Determine the (X, Y) coordinate at the center of the cell enclosing the given text.  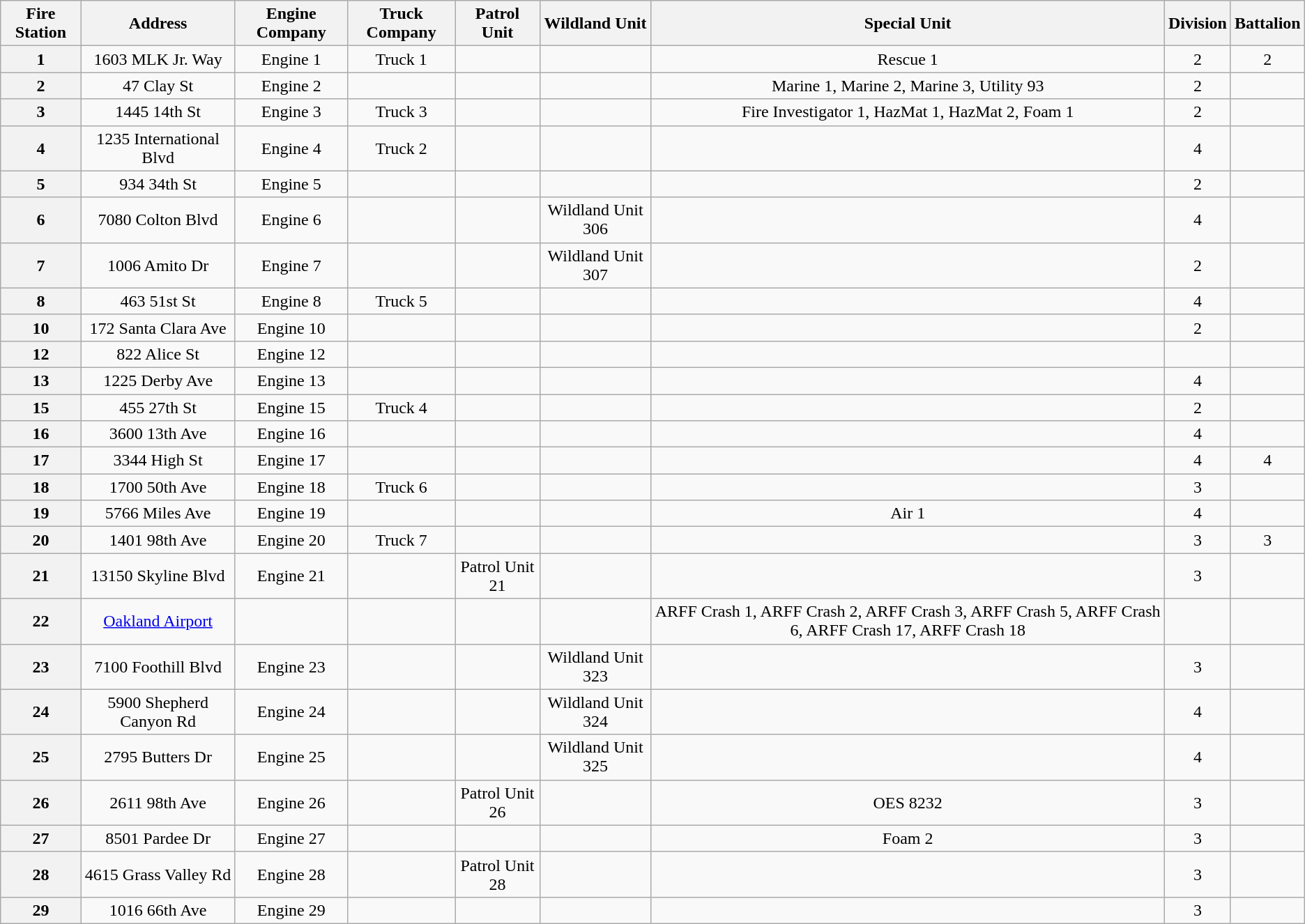
8 (40, 301)
1016 66th Ave (158, 910)
Patrol Unit 26 (498, 803)
Truck 7 (402, 540)
822 Alice St (158, 354)
Wildland Unit (595, 24)
17 (40, 461)
Engine 18 (291, 487)
Truck 6 (402, 487)
OES 8232 (908, 803)
20 (40, 540)
Engine 25 (291, 757)
Patrol Unit (498, 24)
13 (40, 380)
1235 International Blvd (158, 148)
Engine 21 (291, 576)
Patrol Unit 28 (498, 874)
Special Unit (908, 24)
Rescue 1 (908, 59)
10 (40, 328)
7 (40, 265)
Truck Company (402, 24)
23 (40, 666)
1445 14th St (158, 112)
2611 98th Ave (158, 803)
Fire Station (40, 24)
1401 98th Ave (158, 540)
Engine 3 (291, 112)
Battalion (1267, 24)
25 (40, 757)
5900 Shepherd Canyon Rd (158, 712)
Air 1 (908, 514)
Engine 12 (291, 354)
29 (40, 910)
1603 MLK Jr. Way (158, 59)
Truck 5 (402, 301)
Engine 28 (291, 874)
172 Santa Clara Ave (158, 328)
24 (40, 712)
22 (40, 622)
1006 Amito Dr (158, 265)
Engine 7 (291, 265)
Engine 20 (291, 540)
1 (40, 59)
Truck 1 (402, 59)
5766 Miles Ave (158, 514)
19 (40, 514)
Fire Investigator 1, HazMat 1, HazMat 2, Foam 1 (908, 112)
ARFF Crash 1, ARFF Crash 2, ARFF Crash 3, ARFF Crash 5, ARFF Crash 6, ARFF Crash 17, ARFF Crash 18 (908, 622)
7100 Foothill Blvd (158, 666)
Engine 10 (291, 328)
26 (40, 803)
2795 Butters Dr (158, 757)
6 (40, 220)
3344 High St (158, 461)
Marine 1, Marine 2, Marine 3, Utility 93 (908, 86)
1225 Derby Ave (158, 380)
Patrol Unit 21 (498, 576)
Engine Company (291, 24)
Engine 1 (291, 59)
Engine 23 (291, 666)
Engine 27 (291, 838)
8501 Pardee Dr (158, 838)
28 (40, 874)
Truck 2 (402, 148)
Engine 19 (291, 514)
Division (1198, 24)
12 (40, 354)
4615 Grass Valley Rd (158, 874)
Engine 6 (291, 220)
3600 13th Ave (158, 434)
7080 Colton Blvd (158, 220)
47 Clay St (158, 86)
Wildland Unit 324 (595, 712)
Oakland Airport (158, 622)
Wildland Unit 306 (595, 220)
Wildland Unit 323 (595, 666)
Truck 4 (402, 408)
Engine 13 (291, 380)
21 (40, 576)
Engine 29 (291, 910)
Engine 16 (291, 434)
Foam 2 (908, 838)
Wildland Unit 307 (595, 265)
Engine 4 (291, 148)
Engine 8 (291, 301)
Wildland Unit 325 (595, 757)
16 (40, 434)
Engine 15 (291, 408)
5 (40, 184)
1700 50th Ave (158, 487)
Engine 26 (291, 803)
27 (40, 838)
18 (40, 487)
Engine 24 (291, 712)
934 34th St (158, 184)
Engine 5 (291, 184)
Engine 17 (291, 461)
455 27th St (158, 408)
13150 Skyline Blvd (158, 576)
Address (158, 24)
Engine 2 (291, 86)
Truck 3 (402, 112)
15 (40, 408)
463 51st St (158, 301)
